From the cell containing the given text, extract its center point as [X, Y] coordinate. 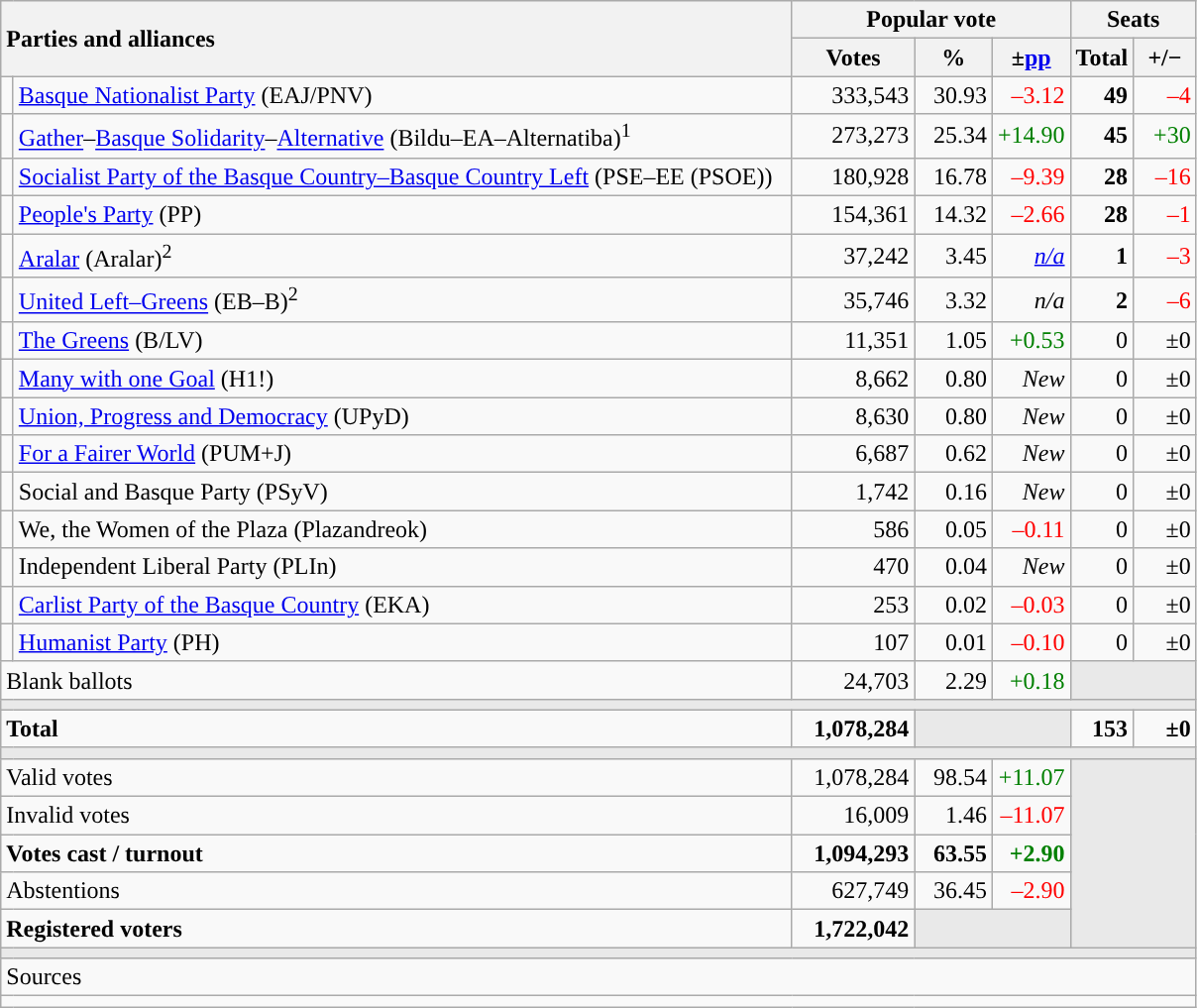
16,009 [853, 816]
2 [1102, 299]
36.45 [953, 891]
Blank ballots [396, 680]
1,742 [853, 492]
+0.18 [1031, 680]
1.46 [953, 816]
Basque Nationalist Party (EAJ/PNV) [402, 95]
Invalid votes [396, 816]
333,543 [853, 95]
0.62 [953, 454]
People's Party (PP) [402, 215]
1,722,042 [853, 929]
–6 [1165, 299]
+2.90 [1031, 853]
–1 [1165, 215]
273,273 [853, 137]
154,361 [853, 215]
–3.12 [1031, 95]
Socialist Party of the Basque Country–Basque Country Left (PSE–EE (PSOE)) [402, 176]
470 [853, 567]
153 [1102, 728]
586 [853, 529]
United Left–Greens (EB–B)2 [402, 299]
–0.03 [1031, 605]
–11.07 [1031, 816]
49 [1102, 95]
We, the Women of the Plaza (Plazandreok) [402, 529]
3.45 [953, 256]
–2.90 [1031, 891]
1 [1102, 256]
+14.90 [1031, 137]
Abstentions [396, 891]
±pp [1031, 57]
Votes cast / turnout [396, 853]
The Greens (B/LV) [402, 341]
Gather–Basque Solidarity–Alternative (Bildu–EA–Alternatiba)1 [402, 137]
11,351 [853, 341]
–4 [1165, 95]
Social and Basque Party (PSyV) [402, 492]
Union, Progress and Democracy (UPyD) [402, 416]
8,662 [853, 379]
Votes [853, 57]
–2.66 [1031, 215]
253 [853, 605]
14.32 [953, 215]
–0.11 [1031, 529]
0.01 [953, 642]
3.32 [953, 299]
45 [1102, 137]
Parties and alliances [396, 39]
+11.07 [1031, 778]
627,749 [853, 891]
1.05 [953, 341]
1,094,293 [853, 853]
24,703 [853, 680]
+0.53 [1031, 341]
98.54 [953, 778]
2.29 [953, 680]
35,746 [853, 299]
% [953, 57]
6,687 [853, 454]
–0.10 [1031, 642]
25.34 [953, 137]
Carlist Party of the Basque Country (EKA) [402, 605]
37,242 [853, 256]
For a Fairer World (PUM+J) [402, 454]
–16 [1165, 176]
107 [853, 642]
63.55 [953, 853]
Registered voters [396, 929]
180,928 [853, 176]
Aralar (Aralar)2 [402, 256]
30.93 [953, 95]
Many with one Goal (H1!) [402, 379]
Popular vote [931, 20]
Sources [598, 977]
0.05 [953, 529]
Humanist Party (PH) [402, 642]
0.04 [953, 567]
0.16 [953, 492]
Independent Liberal Party (PLIn) [402, 567]
8,630 [853, 416]
+/− [1165, 57]
–9.39 [1031, 176]
16.78 [953, 176]
–3 [1165, 256]
Seats [1134, 20]
Valid votes [396, 778]
+30 [1165, 137]
0.02 [953, 605]
